For the text-containing cell, return its midpoint in [x, y] coordinate format. 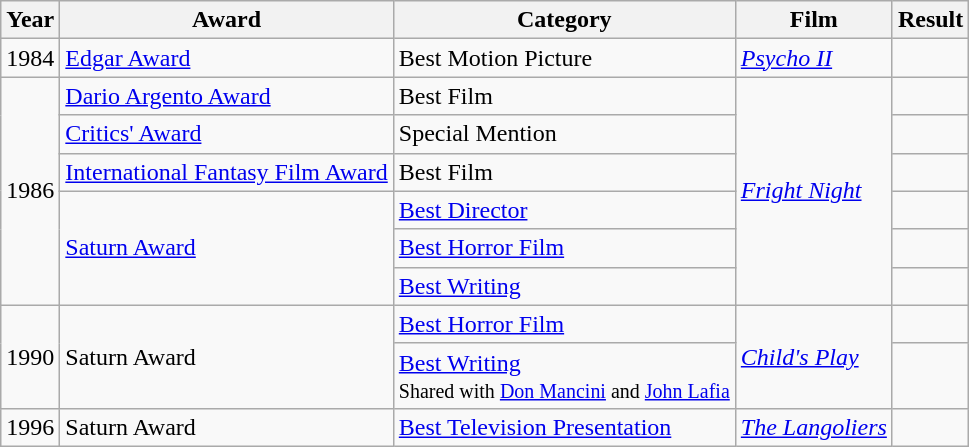
Best Television Presentation [564, 427]
Year [30, 20]
Category [564, 20]
Special Mention [564, 134]
1986 [30, 191]
Best WritingShared with Don Mancini and John Lafia [564, 376]
Best Writing [564, 286]
Fright Night [814, 191]
1996 [30, 427]
The Langoliers [814, 427]
1990 [30, 356]
Best Director [564, 210]
Award [226, 20]
Result [930, 20]
Dario Argento Award [226, 96]
International Fantasy Film Award [226, 172]
Child's Play [814, 356]
Best Motion Picture [564, 58]
Psycho II [814, 58]
Critics' Award [226, 134]
Film [814, 20]
Edgar Award [226, 58]
1984 [30, 58]
